Identify which cell holds the provided text, then report its (X, Y) central coordinate. 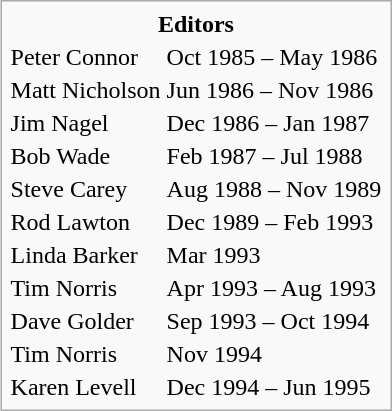
Editors (196, 24)
Sep 1993 – Oct 1994 (274, 321)
Mar 1993 (274, 255)
Dave Golder (86, 321)
Oct 1985 – May 1986 (274, 57)
Dec 1986 – Jan 1987 (274, 123)
Dec 1994 – Jun 1995 (274, 387)
Rod Lawton (86, 222)
Dec 1989 – Feb 1993 (274, 222)
Nov 1994 (274, 354)
Peter Connor (86, 57)
Jim Nagel (86, 123)
Apr 1993 – Aug 1993 (274, 288)
Jun 1986 – Nov 1986 (274, 90)
Matt Nicholson (86, 90)
Bob Wade (86, 156)
Aug 1988 – Nov 1989 (274, 189)
Steve Carey (86, 189)
Feb 1987 – Jul 1988 (274, 156)
Linda Barker (86, 255)
Karen Levell (86, 387)
